Determine the (x, y) coordinate at the center of the cell enclosing the given text.  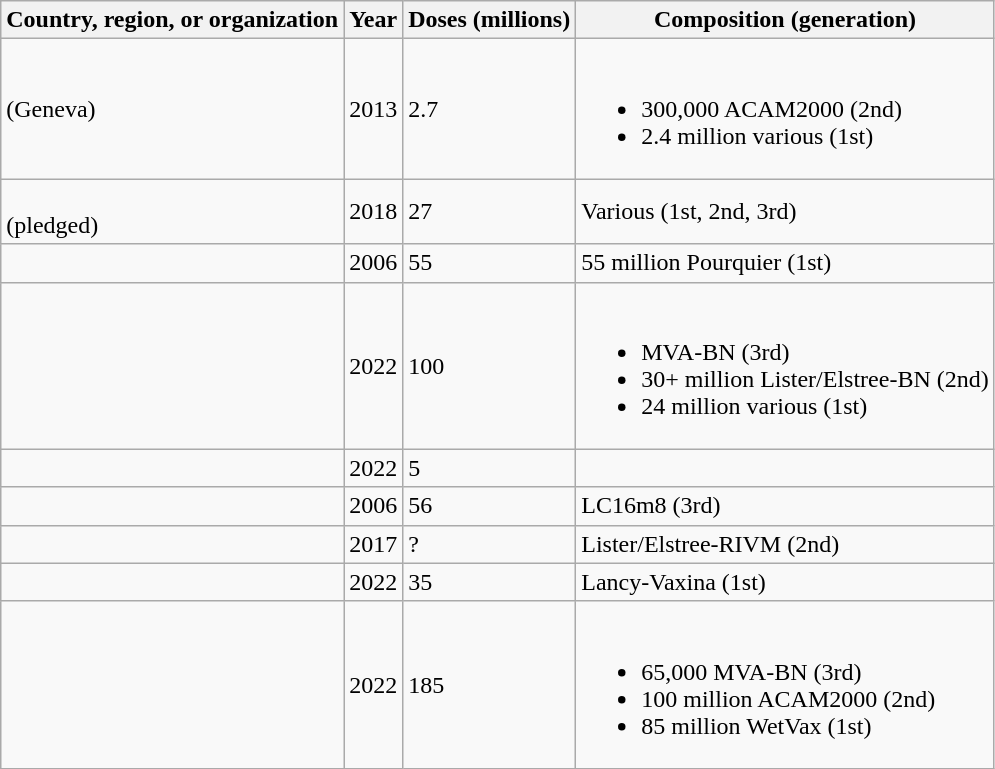
55 (490, 263)
5 (490, 468)
Composition (generation) (786, 20)
185 (490, 684)
Lister/Elstree-RIVM (2nd) (786, 544)
MVA-BN (3rd)30+ million Lister/Elstree-BN (2nd)24 million various (1st) (786, 366)
Doses (millions) (490, 20)
(Geneva) (172, 109)
Year (374, 20)
Country, region, or organization (172, 20)
56 (490, 506)
Various (1st, 2nd, 3rd) (786, 212)
27 (490, 212)
2017 (374, 544)
2018 (374, 212)
Lancy-Vaxina (1st) (786, 582)
100 (490, 366)
(pledged) (172, 212)
35 (490, 582)
2013 (374, 109)
65,000 MVA-BN (3rd)100 million ACAM2000 (2nd)85 million WetVax (1st) (786, 684)
? (490, 544)
LC16m8 (3rd) (786, 506)
55 million Pourquier (1st) (786, 263)
2.7 (490, 109)
300,000 ACAM2000 (2nd)2.4 million various (1st) (786, 109)
